Scan for the cell matching the given text and deliver its [X, Y] coordinate at center. 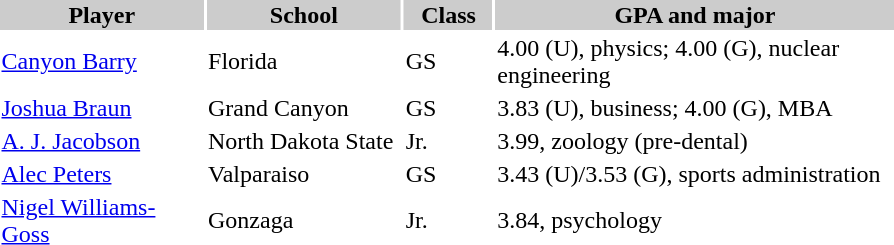
A. J. Jacobson [102, 141]
Player [102, 15]
Grand Canyon [304, 108]
Florida [304, 62]
4.00 (U), physics; 4.00 (G), nuclear engineering [695, 62]
3.43 (U)/3.53 (G), sports administration [695, 174]
3.99, zoology (pre-dental) [695, 141]
3.83 (U), business; 4.00 (G), MBA [695, 108]
Jr. [448, 141]
Joshua Braun [102, 108]
Valparaiso [304, 174]
North Dakota State [304, 141]
Canyon Barry [102, 62]
GPA and major [695, 15]
Class [448, 15]
Alec Peters [102, 174]
School [304, 15]
